Find where the given text appears and provide that cell's center as [X, Y] coordinate. 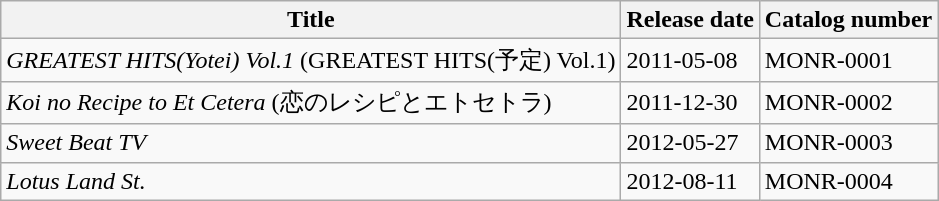
2011-05-08 [690, 60]
MONR-0004 [848, 181]
Koi no Recipe to Et Cetera (恋のレシピとエトセトラ) [311, 102]
2012-05-27 [690, 143]
Release date [690, 20]
Sweet Beat TV [311, 143]
GREATEST HITS(Yotei) Vol.1 (GREATEST HITS(予定) Vol.1) [311, 60]
2012-08-11 [690, 181]
MONR-0001 [848, 60]
Lotus Land St. [311, 181]
Catalog number [848, 20]
MONR-0003 [848, 143]
Title [311, 20]
MONR-0002 [848, 102]
2011-12-30 [690, 102]
